Find where the given text appears and provide that cell's center as (X, Y) coordinate. 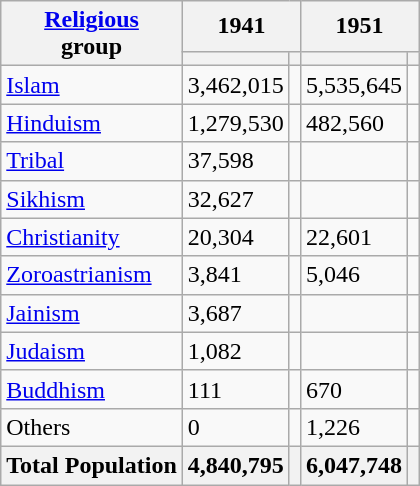
1,279,530 (236, 123)
Christianity (92, 237)
Religiousgroup (92, 34)
Others (92, 427)
1,082 (236, 351)
482,560 (354, 123)
3,687 (236, 313)
Zoroastrianism (92, 275)
6,047,748 (354, 465)
3,462,015 (236, 85)
5,046 (354, 275)
20,304 (236, 237)
22,601 (354, 237)
Islam (92, 85)
670 (354, 389)
0 (236, 427)
Sikhism (92, 199)
1,226 (354, 427)
Jainism (92, 313)
4,840,795 (236, 465)
Tribal (92, 161)
32,627 (236, 199)
Buddhism (92, 389)
Judaism (92, 351)
1951 (359, 26)
Hinduism (92, 123)
111 (236, 389)
1941 (241, 26)
37,598 (236, 161)
Total Population (92, 465)
3,841 (236, 275)
5,535,645 (354, 85)
